Identify which cell holds the provided text, then report its (X, Y) central coordinate. 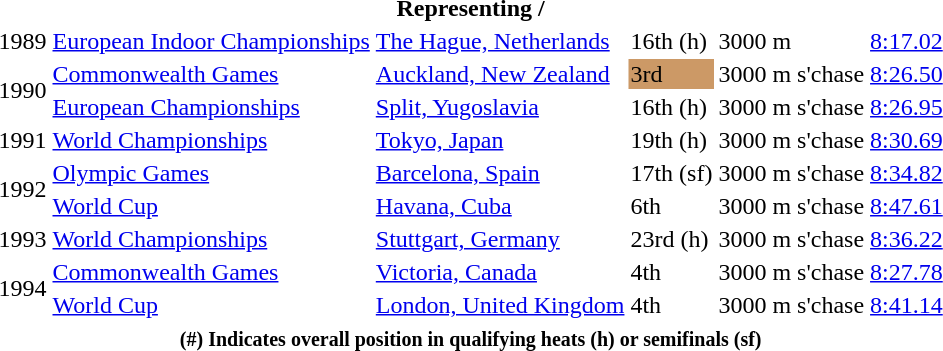
Havana, Cuba (500, 206)
17th (sf) (672, 173)
Stuttgart, Germany (500, 239)
23rd (h) (672, 239)
Barcelona, Spain (500, 173)
6th (672, 206)
Olympic Games (211, 173)
London, United Kingdom (500, 305)
Victoria, Canada (500, 272)
Split, Yugoslavia (500, 107)
European Indoor Championships (211, 41)
Tokyo, Japan (500, 140)
19th (h) (672, 140)
3000 m (792, 41)
3rd (672, 74)
Auckland, New Zealand (500, 74)
European Championships (211, 107)
The Hague, Netherlands (500, 41)
